Capture the cell that displays the provided text and extract its [X, Y] central coordinate. 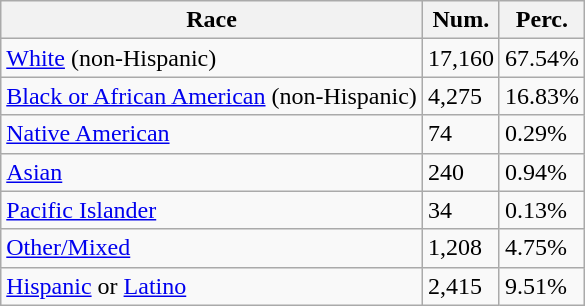
Native American [212, 134]
17,160 [460, 58]
Hispanic or Latino [212, 286]
Pacific Islander [212, 210]
34 [460, 210]
1,208 [460, 248]
4.75% [542, 248]
16.83% [542, 96]
Race [212, 20]
Other/Mixed [212, 248]
240 [460, 172]
67.54% [542, 58]
0.13% [542, 210]
74 [460, 134]
9.51% [542, 286]
2,415 [460, 286]
Perc. [542, 20]
4,275 [460, 96]
Num. [460, 20]
White (non-Hispanic) [212, 58]
Black or African American (non-Hispanic) [212, 96]
Asian [212, 172]
0.94% [542, 172]
0.29% [542, 134]
